Detect which cell encompasses the target text, then output its (x, y) center coordinate. 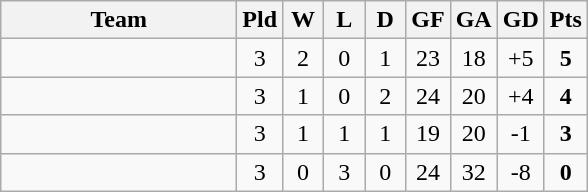
D (386, 20)
Team (119, 20)
+4 (520, 96)
L (344, 20)
-8 (520, 172)
32 (474, 172)
+5 (520, 58)
GD (520, 20)
Pts (566, 20)
5 (566, 58)
23 (428, 58)
Pld (260, 20)
18 (474, 58)
GF (428, 20)
-1 (520, 134)
19 (428, 134)
4 (566, 96)
W (304, 20)
GA (474, 20)
